Search for the cell housing the specified text and yield its (x, y) center coordinate. 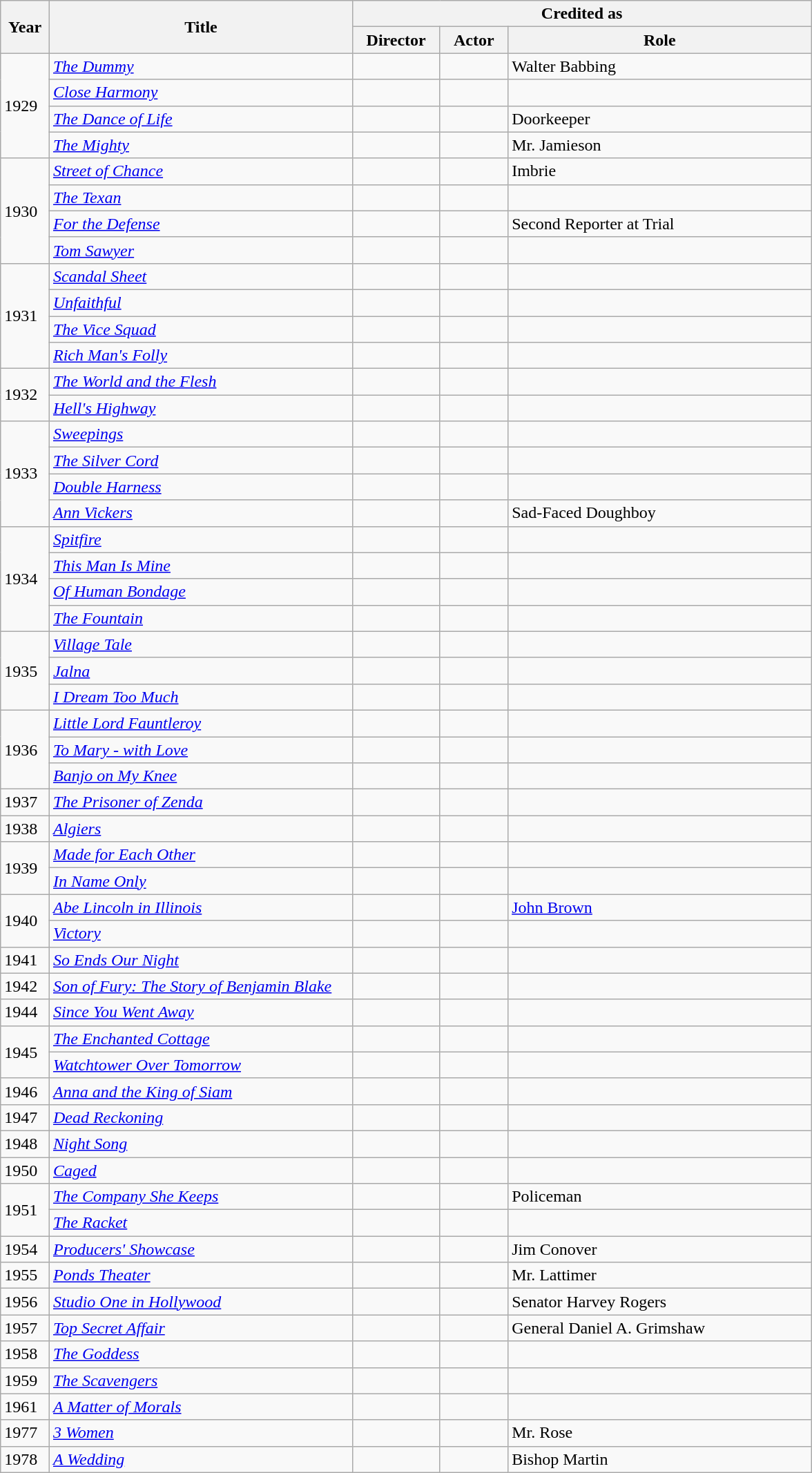
1950 (25, 1171)
1955 (25, 1275)
Walter Babbing (660, 66)
Tom Sawyer (200, 250)
Since You Went Away (200, 1012)
1934 (25, 579)
The Goddess (200, 1354)
Abe Lincoln in Illinois (200, 907)
John Brown (660, 907)
3 Women (200, 1433)
Senator Harvey Rogers (660, 1302)
The Texan (200, 198)
The World and the Flesh (200, 382)
Banjo on My Knee (200, 776)
1951 (25, 1210)
1958 (25, 1354)
1946 (25, 1091)
Victory (200, 934)
I Dream Too Much (200, 697)
The Scavengers (200, 1380)
The Racket (200, 1223)
1942 (25, 986)
1938 (25, 829)
Anna and the King of Siam (200, 1091)
Second Reporter at Trial (660, 224)
Sad-Faced Doughboy (660, 513)
Bishop Martin (660, 1459)
1978 (25, 1459)
Credited as (581, 14)
The Dance of Life (200, 119)
The Silver Cord (200, 461)
Spitfire (200, 539)
The Enchanted Cottage (200, 1039)
A Wedding (200, 1459)
Studio One in Hollywood (200, 1302)
1957 (25, 1328)
1933 (25, 474)
Year (25, 27)
The Vice Squad (200, 329)
Doorkeeper (660, 119)
1945 (25, 1052)
1956 (25, 1302)
1941 (25, 960)
Unfaithful (200, 302)
Ponds Theater (200, 1275)
Of Human Bondage (200, 592)
Policeman (660, 1197)
Ann Vickers (200, 513)
Mr. Lattimer (660, 1275)
1935 (25, 671)
1948 (25, 1144)
General Daniel A. Grimshaw (660, 1328)
Watchtower Over Tomorrow (200, 1065)
1929 (25, 106)
The Mighty (200, 145)
1936 (25, 749)
1954 (25, 1249)
Mr. Rose (660, 1433)
To Mary - with Love (200, 749)
Night Song (200, 1144)
1932 (25, 395)
This Man Is Mine (200, 566)
Producers' Showcase (200, 1249)
Director (396, 40)
Scandal Sheet (200, 276)
The Dummy (200, 66)
The Fountain (200, 618)
1930 (25, 211)
1939 (25, 868)
Hell's Highway (200, 408)
The Company She Keeps (200, 1197)
The Prisoner of Zenda (200, 802)
1961 (25, 1407)
1937 (25, 802)
Village Tale (200, 644)
Street of Chance (200, 171)
Top Secret Affair (200, 1328)
Close Harmony (200, 93)
Dead Reckoning (200, 1117)
Jim Conover (660, 1249)
Caged (200, 1171)
Double Harness (200, 487)
1977 (25, 1433)
Rich Man's Folly (200, 356)
Role (660, 40)
Jalna (200, 671)
1959 (25, 1380)
1940 (25, 921)
1947 (25, 1117)
1944 (25, 1012)
Little Lord Fauntleroy (200, 723)
Made for Each Other (200, 855)
Sweepings (200, 434)
For the Defense (200, 224)
Actor (474, 40)
Algiers (200, 829)
So Ends Our Night (200, 960)
1931 (25, 316)
Title (200, 27)
Son of Fury: The Story of Benjamin Blake (200, 986)
A Matter of Morals (200, 1407)
Mr. Jamieson (660, 145)
Imbrie (660, 171)
In Name Only (200, 881)
